Locate the cell with the specified text and output its [X, Y] center coordinate. 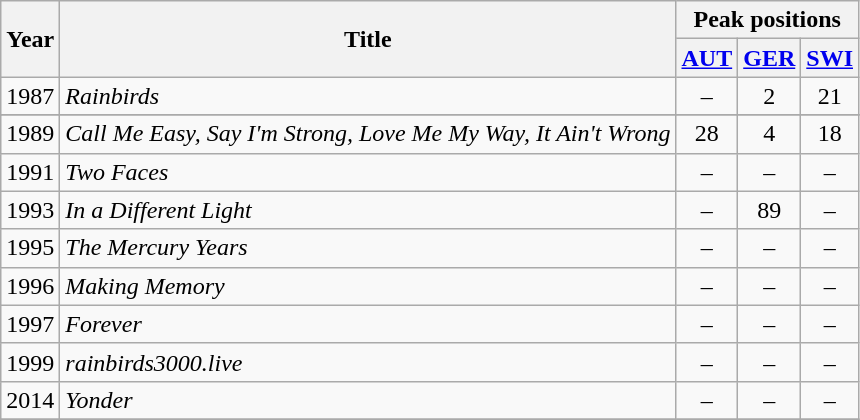
AUT [707, 58]
4 [770, 134]
21 [830, 96]
1991 [30, 172]
1993 [30, 210]
1995 [30, 248]
Year [30, 39]
1987 [30, 96]
28 [707, 134]
In a Different Light [368, 210]
Title [368, 39]
The Mercury Years [368, 248]
Making Memory [368, 286]
2014 [30, 400]
rainbirds3000.live [368, 362]
1997 [30, 324]
Rainbirds [368, 96]
89 [770, 210]
1999 [30, 362]
GER [770, 58]
1989 [30, 134]
SWI [830, 58]
1996 [30, 286]
2 [770, 96]
Forever [368, 324]
18 [830, 134]
Yonder [368, 400]
Peak positions [768, 20]
Call Me Easy, Say I'm Strong, Love Me My Way, It Ain't Wrong [368, 134]
Two Faces [368, 172]
